From the cell containing the given text, extract its center point as (x, y) coordinate. 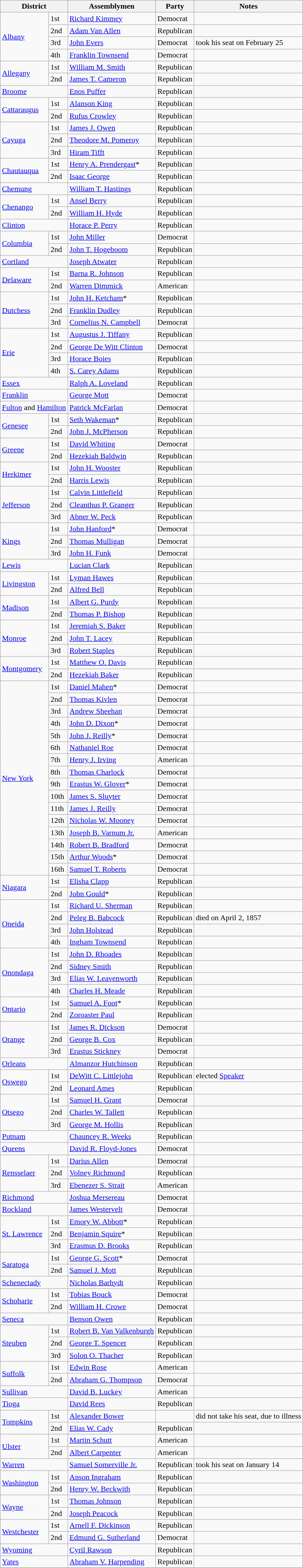
Abraham G. Thompson (112, 1380)
Genesee (25, 426)
Martin Schutt (112, 1440)
Ingham Townsend (112, 942)
5th (58, 735)
Clinton (34, 225)
Daniel Mahen* (112, 687)
Enos Puffer (112, 91)
Chautauqua (25, 170)
Alanson King (112, 103)
Edmund G. Sutherland (112, 1538)
Saratoga (25, 1264)
Schenectady (34, 1282)
Schoharie (25, 1300)
James J. Owen (112, 128)
Zoroaster Paul (112, 1015)
Charles W. Tallett (112, 1112)
Notes (248, 6)
Cayuga (25, 140)
James J. Reilly (112, 808)
Darius Allen (112, 1161)
Livingston (25, 584)
Warren Dimmick (112, 286)
St. Lawrence (25, 1234)
6th (58, 748)
John D. Dixon* (112, 723)
Robert B. Van Valkenburgh (112, 1331)
Onondaga (25, 973)
Putnam (34, 1137)
Rensselaer (25, 1173)
William H. Crowe (112, 1307)
Cornelius N. Campbell (112, 322)
Seneca (34, 1319)
Matthew O. Davis (112, 663)
S. Carey Adams (112, 371)
DeWitt C. Littlejohn (112, 1076)
Albert G. Purdy (112, 602)
Tompkins (25, 1422)
Monroe (25, 638)
Richmond (34, 1197)
Samuel A. Foot* (112, 1003)
Ebenezer S. Strait (112, 1185)
Benjamin Squire* (112, 1234)
Horace P. Perry (112, 225)
10th (58, 796)
John J. Reilly* (112, 735)
11th (58, 808)
took his seat on February 25 (248, 43)
Niagara (25, 887)
Augustus J. Tiffany (112, 334)
Elias W. Leavenworth (112, 979)
died on April 2, 1857 (248, 918)
George T. Spencer (112, 1343)
Patrick McFarlan (112, 407)
Herkimer (25, 474)
Chenango (25, 207)
did not take his seat, due to illness (248, 1416)
Leonard Ames (112, 1088)
James R. Dickson (112, 1027)
John Evers (112, 43)
Montgomery (25, 669)
Rufus Crowley (112, 116)
Thomas Mulligan (112, 541)
Adam Van Allen (112, 31)
George Mott (112, 395)
8th (58, 772)
David R. Floyd-Jones (112, 1149)
13th (58, 833)
Thomas Charlock (112, 772)
Franklin (34, 395)
Assemblymen (112, 6)
Ontario (25, 1009)
Jefferson (25, 504)
Robert B. Bradford (112, 845)
David Whiting (112, 444)
Almanzor Hutchinson (112, 1064)
John Holstead (112, 930)
George B. Cox (112, 1039)
Robert Staples (112, 650)
New York (25, 778)
Henry W. Beckwith (112, 1489)
Charles H. Meade (112, 991)
Ralph A. Loveland (112, 383)
Broome (34, 91)
John H. Funk (112, 553)
Samuel J. Mott (112, 1270)
James T. Cameron (112, 79)
Joseph Peacock (112, 1513)
Tobias Bouck (112, 1294)
John T. Lacey (112, 638)
Elisha Clapp (112, 881)
David Rees (112, 1404)
Ulster (25, 1446)
George De Witt Clinton (112, 346)
Sullivan (34, 1392)
Arthur Woods* (112, 857)
Westchester (25, 1532)
Erastus W. Glover* (112, 784)
Harris Lewis (112, 480)
Washington (25, 1483)
Columbia (25, 243)
William T. Hastings (112, 189)
Yates (34, 1562)
Nathaniel Roe (112, 748)
Thomas P. Bishop (112, 614)
Jeremiah S. Baker (112, 626)
Richard Kimmey (112, 19)
Anson Ingraham (112, 1477)
Abraham V. Harpending (112, 1562)
Otsego (25, 1112)
12th (58, 821)
Sidney Smith (112, 966)
Arnell F. Dickinson (112, 1526)
Chemung (34, 189)
John H. Wooster (112, 468)
Cleanthus P. Granger (112, 504)
Henry A. Prendergast* (112, 164)
Richard U. Sherman (112, 905)
Cortland (34, 261)
Chauncey R. Weeks (112, 1137)
Warren (34, 1465)
Samuel T. Roberts (112, 869)
Hiram Tifft (112, 152)
Hezekiah Baldwin (112, 456)
Samuel H. Grant (112, 1100)
Edwin Rose (112, 1367)
Samuel Somerville Jr. (112, 1465)
Madison (25, 608)
Suffolk (25, 1374)
Emory W. Abbott* (112, 1222)
James Westervelt (112, 1209)
Solon O. Thacher (112, 1355)
Lucian Clark (112, 565)
took his seat on January 14 (248, 1465)
Wyoming (34, 1550)
Essex (34, 383)
Erasmus D. Brooks (112, 1246)
Abner W. Peck (112, 517)
Alexander Bower (112, 1416)
Wayne (25, 1507)
Hezekiah Baker (112, 675)
Nicholas Barhydt (112, 1282)
Erastus Stickney (112, 1051)
Lyman Hawes (112, 578)
Joseph Atwater (112, 261)
7th (58, 760)
George M. Hollis (112, 1124)
Franklin Dudley (112, 310)
Horace Boies (112, 359)
Ansel Berry (112, 201)
John D. Rhoades (112, 954)
Franklin Townsend (112, 55)
John J. McPherson (112, 432)
John Miller (112, 237)
Cyril Rawson (112, 1550)
William M. Smith (112, 67)
Dutchess (25, 310)
Isaac George (112, 177)
Queens (34, 1149)
Delaware (25, 280)
Barna R. Johnson (112, 274)
15th (58, 857)
Tioga (34, 1404)
James S. Sluyter (112, 796)
Steuben (25, 1343)
Andrew Sheehan (112, 711)
9th (58, 784)
John Hanford* (112, 529)
Rockland (34, 1209)
16th (58, 869)
Volney Richmond (112, 1173)
John T. Hogeboom (112, 249)
John H. Ketcham* (112, 298)
Allegany (25, 73)
Seth Wakeman* (112, 420)
Peleg B. Babcock (112, 918)
elected Speaker (248, 1076)
Erie (25, 352)
Kings (25, 541)
Orange (25, 1039)
Thomas Kivlen (112, 699)
Fulton and Hamilton (34, 407)
Nicholas W. Mooney (112, 821)
Lewis (34, 565)
David B. Luckey (112, 1392)
George G. Scott* (112, 1258)
Joseph B. Varnum Jr. (112, 833)
Elias W. Cady (112, 1428)
Orleans (34, 1064)
Thomas Johnson (112, 1501)
Theodore M. Pomeroy (112, 140)
District (34, 6)
Oswego (25, 1082)
Greene (25, 450)
Cattaraugus (25, 110)
Henry J. Irving (112, 760)
Albany (25, 37)
John Gould* (112, 893)
Joshua Mersereau (112, 1197)
Calvin Littlefield (112, 492)
Party (175, 6)
Albert Carpenter (112, 1452)
Benson Owen (112, 1319)
William H. Hyde (112, 213)
Alfred Bell (112, 590)
Oneida (25, 924)
14th (58, 845)
